Return (X, Y) of the center of cell containing provided text 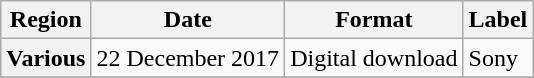
Sony (498, 58)
Region (46, 20)
Label (498, 20)
Various (46, 58)
Digital download (374, 58)
22 December 2017 (188, 58)
Format (374, 20)
Date (188, 20)
